Output the (x, y) coordinate of the center of the cell containing the given text.  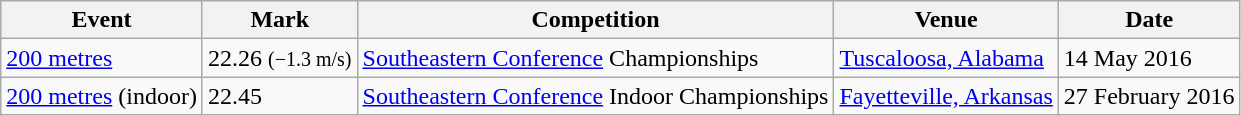
Competition (596, 20)
Southeastern Conference Championships (596, 58)
27 February 2016 (1149, 96)
200 metres (102, 58)
Southeastern Conference Indoor Championships (596, 96)
22.26 (−1.3 m/s) (280, 58)
Date (1149, 20)
Mark (280, 20)
14 May 2016 (1149, 58)
Event (102, 20)
Venue (946, 20)
Tuscaloosa, Alabama (946, 58)
22.45 (280, 96)
200 metres (indoor) (102, 96)
Fayetteville, Arkansas (946, 96)
